Return (x, y) of the center of cell containing provided text 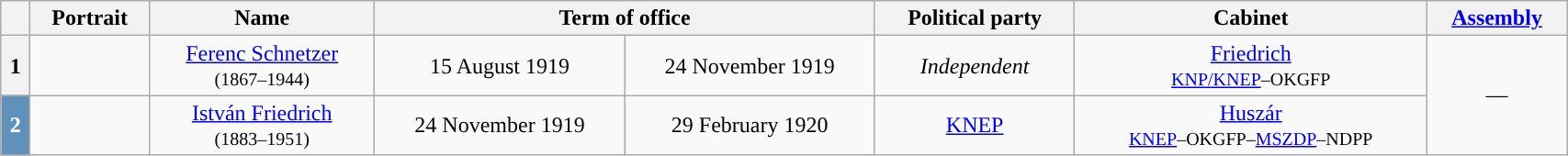
Independent (975, 66)
HuszárKNEP–OKGFP–MSZDP–NDPP (1251, 125)
15 August 1919 (500, 66)
FriedrichKNP/KNEP–OKGFP (1251, 66)
— (1496, 95)
Portrait (90, 18)
Term of office (625, 18)
2 (16, 125)
Assembly (1496, 18)
Cabinet (1251, 18)
1 (16, 66)
29 February 1920 (750, 125)
Name (263, 18)
Ferenc Schnetzer(1867–1944) (263, 66)
István Friedrich(1883–1951) (263, 125)
KNEP (975, 125)
Political party (975, 18)
